Locate the cell with the specified text and output its [x, y] center coordinate. 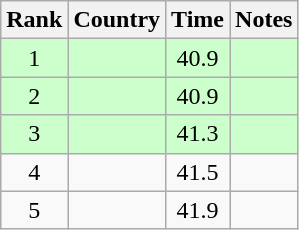
Rank [34, 20]
1 [34, 58]
Notes [264, 20]
5 [34, 210]
41.5 [198, 172]
41.9 [198, 210]
Time [198, 20]
2 [34, 96]
4 [34, 172]
3 [34, 134]
41.3 [198, 134]
Country [117, 20]
